Determine the (X, Y) coordinate at the center of the cell enclosing the given text.  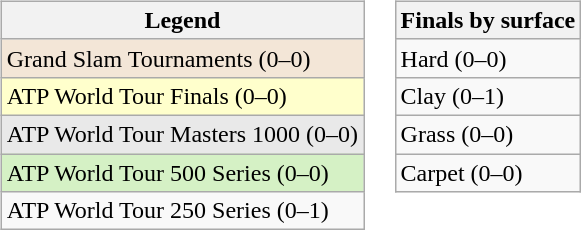
Legend (182, 20)
Carpet (0–0) (488, 173)
ATP World Tour 500 Series (0–0) (182, 173)
ATP World Tour 250 Series (0–1) (182, 211)
Clay (0–1) (488, 96)
ATP World Tour Finals (0–0) (182, 96)
Grass (0–0) (488, 134)
Hard (0–0) (488, 58)
Grand Slam Tournaments (0–0) (182, 58)
ATP World Tour Masters 1000 (0–0) (182, 134)
Finals by surface (488, 20)
